Search for the cell housing the specified text and yield its [x, y] center coordinate. 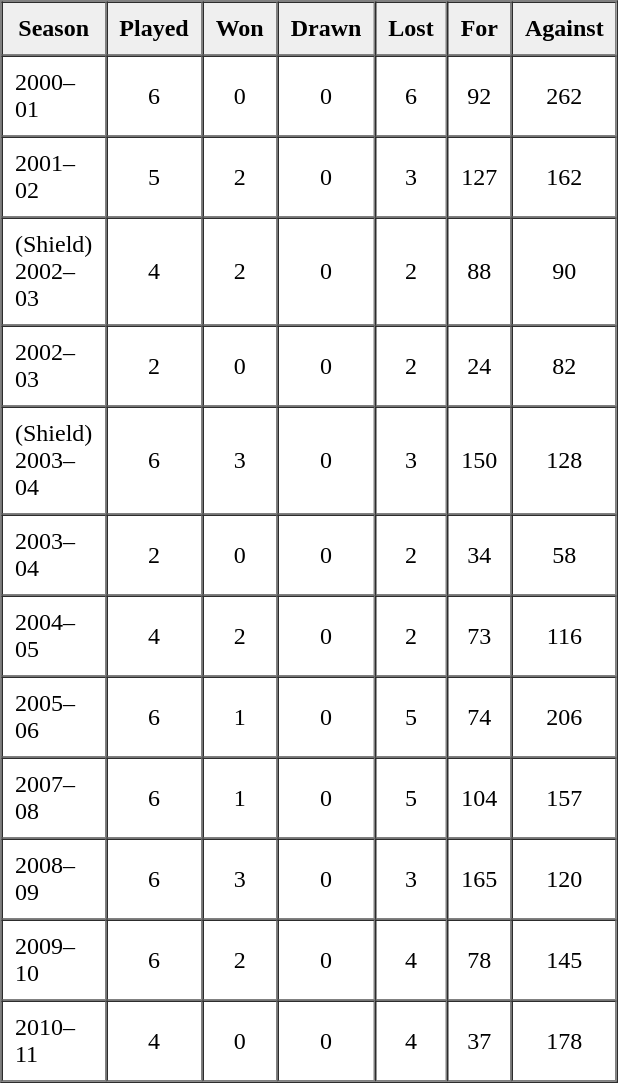
2004–05 [54, 636]
150 [479, 460]
206 [565, 716]
74 [479, 716]
90 [565, 272]
88 [479, 272]
127 [479, 176]
2008–09 [54, 878]
Against [565, 29]
162 [565, 176]
37 [479, 1040]
Season [54, 29]
2010–11 [54, 1040]
For [479, 29]
178 [565, 1040]
145 [565, 960]
2009–10 [54, 960]
2003–04 [54, 554]
73 [479, 636]
Played [154, 29]
92 [479, 96]
78 [479, 960]
24 [479, 366]
34 [479, 554]
165 [479, 878]
262 [565, 96]
128 [565, 460]
(Shield) 2003–04 [54, 460]
Lost [411, 29]
2007–08 [54, 798]
2002–03 [54, 366]
116 [565, 636]
Drawn [326, 29]
2000–01 [54, 96]
120 [565, 878]
2005–06 [54, 716]
(Shield) 2002–03 [54, 272]
2001–02 [54, 176]
58 [565, 554]
82 [565, 366]
Won [240, 29]
104 [479, 798]
157 [565, 798]
